From the cell containing the given text, extract its center point as [x, y] coordinate. 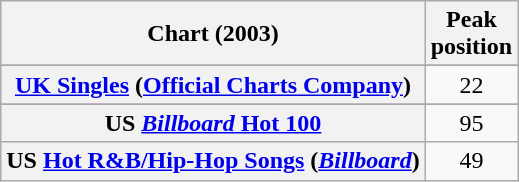
UK Singles (Official Charts Company) [213, 85]
US Billboard Hot 100 [213, 123]
Chart (2003) [213, 34]
US Hot R&B/Hip-Hop Songs (Billboard) [213, 161]
49 [471, 161]
22 [471, 85]
Peakposition [471, 34]
95 [471, 123]
